Pinpoint the cell where the given text exists, returning its [x, y] midpoint coordinate. 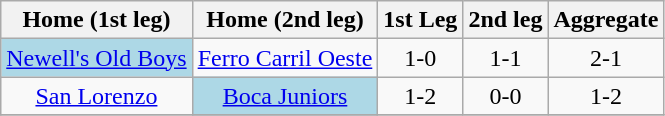
San Lorenzo [96, 96]
Newell's Old Boys [96, 58]
Aggregate [606, 20]
Home (1st leg) [96, 20]
Home (2nd leg) [285, 20]
1st Leg [420, 20]
0-0 [506, 96]
1-0 [420, 58]
2nd leg [506, 20]
2-1 [606, 58]
Ferro Carril Oeste [285, 58]
1-1 [506, 58]
Boca Juniors [285, 96]
